For the text-containing cell, return its midpoint in [x, y] coordinate format. 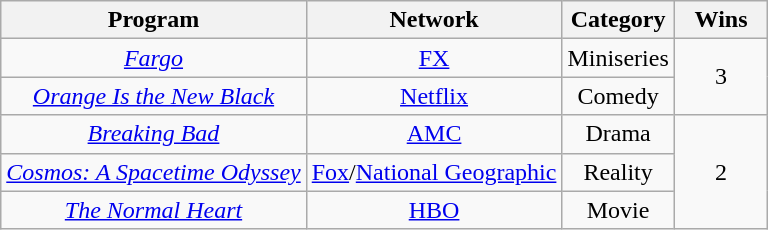
HBO [434, 210]
Reality [618, 172]
Cosmos: A Spacetime Odyssey [154, 172]
3 [721, 77]
Orange Is the New Black [154, 96]
AMC [434, 134]
Network [434, 20]
Category [618, 20]
The Normal Heart [154, 210]
Fox/National Geographic [434, 172]
Comedy [618, 96]
Breaking Bad [154, 134]
Netflix [434, 96]
Fargo [154, 58]
Wins [721, 20]
Miniseries [618, 58]
Drama [618, 134]
Movie [618, 210]
2 [721, 172]
Program [154, 20]
FX [434, 58]
